Scan for the cell matching the given text and deliver its [X, Y] coordinate at center. 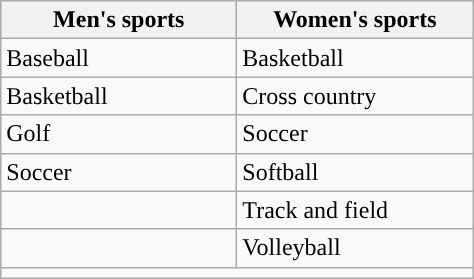
Softball [355, 172]
Cross country [355, 96]
Baseball [119, 58]
Golf [119, 134]
Women's sports [355, 20]
Volleyball [355, 248]
Track and field [355, 210]
Men's sports [119, 20]
